Extract the (x, y) coordinate from the center of the cell holding the provided text.  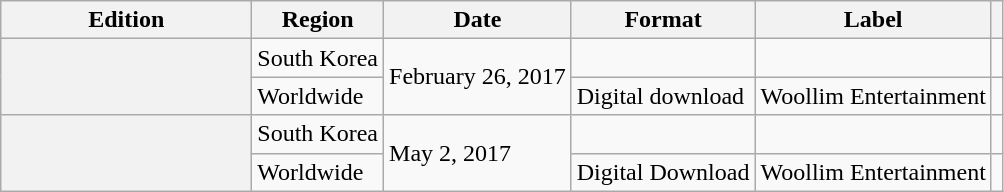
Date (478, 20)
Digital Download (663, 172)
Format (663, 20)
May 2, 2017 (478, 153)
Label (873, 20)
Region (318, 20)
Edition (126, 20)
Digital download (663, 96)
February 26, 2017 (478, 77)
